Capture the cell that displays the provided text and extract its [x, y] central coordinate. 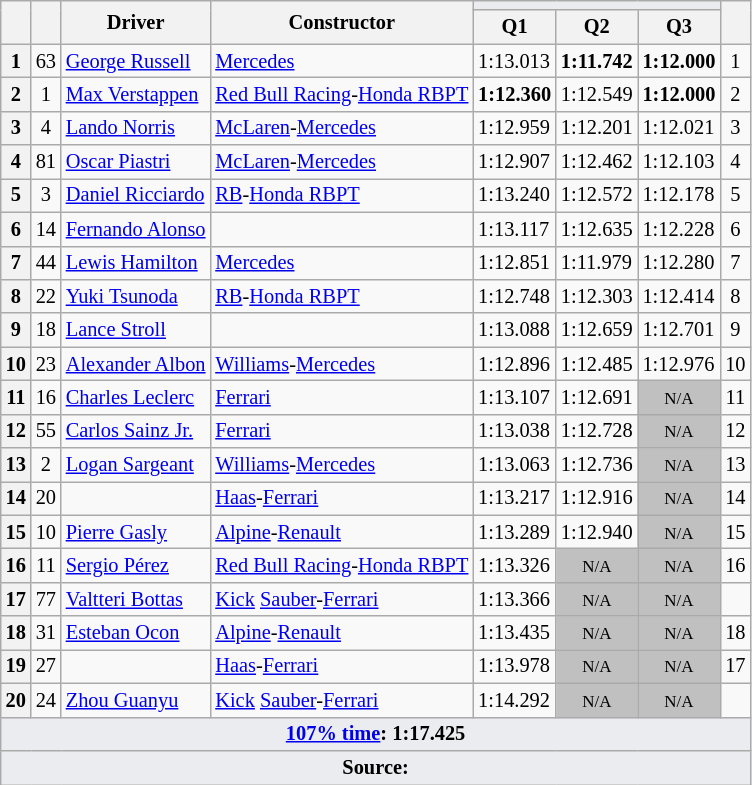
1:12.201 [597, 128]
1:12.021 [680, 128]
63 [46, 61]
1:12.572 [597, 195]
Esteban Ocon [136, 633]
1:12.851 [514, 263]
1:13.038 [514, 431]
27 [46, 666]
Max Verstappen [136, 94]
1:13.326 [514, 565]
1:13.435 [514, 633]
44 [46, 263]
1:12.701 [680, 330]
1:13.063 [514, 465]
Q3 [680, 27]
Valtteri Bottas [136, 599]
24 [46, 700]
1:12.736 [597, 465]
Source: [376, 767]
Logan Sargeant [136, 465]
Zhou Guanyu [136, 700]
1:12.485 [597, 364]
Oscar Piastri [136, 162]
Sergio Pérez [136, 565]
1:12.896 [514, 364]
107% time: 1:17.425 [376, 734]
1:12.907 [514, 162]
1:12.549 [597, 94]
1:12.976 [680, 364]
Q2 [597, 27]
1:13.117 [514, 229]
55 [46, 431]
Lewis Hamilton [136, 263]
1:12.303 [597, 296]
1:12.959 [514, 128]
1:13.366 [514, 599]
1:14.292 [514, 700]
1:12.659 [597, 330]
Pierre Gasly [136, 532]
George Russell [136, 61]
1:12.280 [680, 263]
1:13.217 [514, 498]
1:13.289 [514, 532]
1:12.691 [597, 397]
1:12.414 [680, 296]
Daniel Ricciardo [136, 195]
1:12.462 [597, 162]
Yuki Tsunoda [136, 296]
Q1 [514, 27]
Alexander Albon [136, 364]
81 [46, 162]
23 [46, 364]
1:13.240 [514, 195]
Fernando Alonso [136, 229]
1:12.360 [514, 94]
77 [46, 599]
1:12.228 [680, 229]
1:11.742 [597, 61]
Constructor [342, 22]
1:11.979 [597, 263]
1:12.940 [597, 532]
1:12.916 [597, 498]
1:12.103 [680, 162]
19 [16, 666]
31 [46, 633]
Driver [136, 22]
1:12.728 [597, 431]
Lando Norris [136, 128]
Carlos Sainz Jr. [136, 431]
1:12.635 [597, 229]
1:13.088 [514, 330]
Lance Stroll [136, 330]
22 [46, 296]
1:13.013 [514, 61]
1:13.978 [514, 666]
1:12.748 [514, 296]
1:13.107 [514, 397]
Charles Leclerc [136, 397]
1:12.178 [680, 195]
